Return the (X, Y) coordinate for the center point of the cell that contains the specified text.  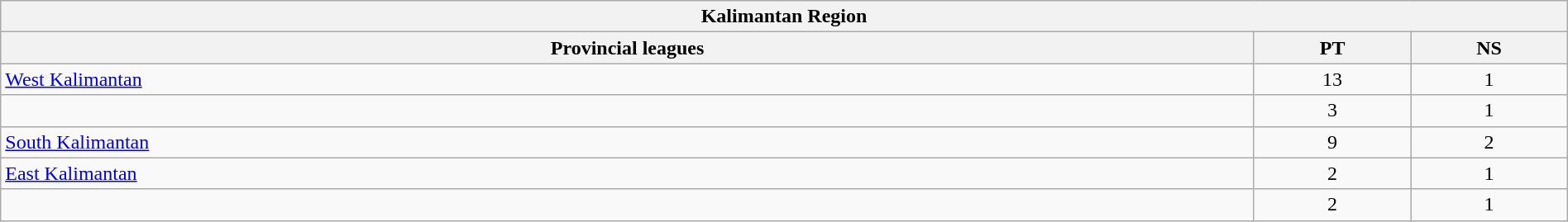
PT (1331, 48)
13 (1331, 79)
Provincial leagues (628, 48)
Kalimantan Region (784, 17)
South Kalimantan (628, 142)
West Kalimantan (628, 79)
3 (1331, 111)
9 (1331, 142)
East Kalimantan (628, 173)
NS (1489, 48)
